Locate the cell with the specified text and output its (x, y) center coordinate. 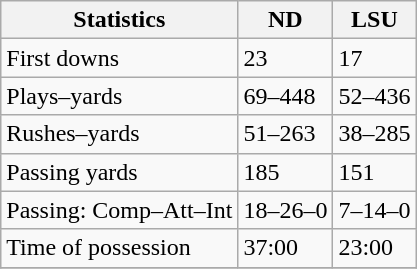
151 (374, 172)
7–14–0 (374, 210)
52–436 (374, 96)
23:00 (374, 248)
23 (286, 58)
69–448 (286, 96)
Passing yards (120, 172)
37:00 (286, 248)
185 (286, 172)
Rushes–yards (120, 134)
Plays–yards (120, 96)
Time of possession (120, 248)
17 (374, 58)
LSU (374, 20)
First downs (120, 58)
38–285 (374, 134)
ND (286, 20)
18–26–0 (286, 210)
Statistics (120, 20)
Passing: Comp–Att–Int (120, 210)
51–263 (286, 134)
